Output the (X, Y) coordinate of the center of the cell containing the given text.  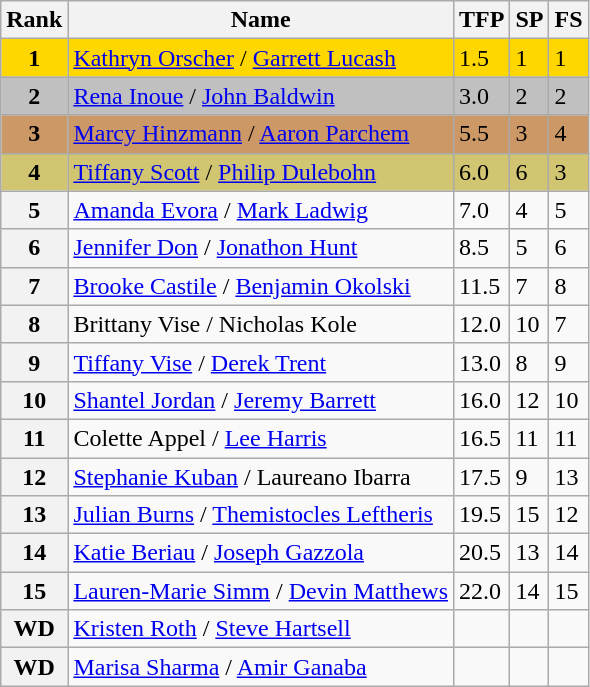
11.5 (482, 286)
19.5 (482, 515)
12.0 (482, 324)
17.5 (482, 477)
Jennifer Don / Jonathon Hunt (261, 248)
20.5 (482, 553)
Brittany Vise / Nicholas Kole (261, 324)
13.0 (482, 362)
Name (261, 20)
Tiffany Scott / Philip Dulebohn (261, 172)
3.0 (482, 96)
Katie Beriau / Joseph Gazzola (261, 553)
Kristen Roth / Steve Hartsell (261, 629)
Stephanie Kuban / Laureano Ibarra (261, 477)
16.5 (482, 438)
Amanda Evora / Mark Ladwig (261, 210)
Julian Burns / Themistocles Leftheris (261, 515)
6.0 (482, 172)
Rank (34, 20)
Lauren-Marie Simm / Devin Matthews (261, 591)
16.0 (482, 400)
5.5 (482, 134)
SP (530, 20)
Shantel Jordan / Jeremy Barrett (261, 400)
1.5 (482, 58)
Brooke Castile / Benjamin Okolski (261, 286)
Rena Inoue / John Baldwin (261, 96)
Colette Appel / Lee Harris (261, 438)
Tiffany Vise / Derek Trent (261, 362)
TFP (482, 20)
22.0 (482, 591)
7.0 (482, 210)
Kathryn Orscher / Garrett Lucash (261, 58)
FS (568, 20)
8.5 (482, 248)
Marcy Hinzmann / Aaron Parchem (261, 134)
Marisa Sharma / Amir Ganaba (261, 667)
